Return the (X, Y) coordinate for the center point of the cell that contains the specified text.  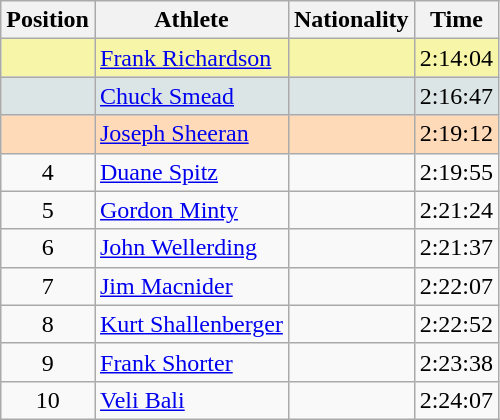
2:21:37 (456, 248)
2:16:47 (456, 96)
6 (48, 248)
Veli Bali (191, 400)
9 (48, 362)
2:23:38 (456, 362)
10 (48, 400)
2:19:55 (456, 172)
Kurt Shallenberger (191, 324)
2:19:12 (456, 134)
Athlete (191, 20)
2:22:52 (456, 324)
4 (48, 172)
2:22:07 (456, 286)
5 (48, 210)
Duane Spitz (191, 172)
2:21:24 (456, 210)
8 (48, 324)
Frank Richardson (191, 58)
Joseph Sheeran (191, 134)
Gordon Minty (191, 210)
7 (48, 286)
Jim Macnider (191, 286)
Chuck Smead (191, 96)
Nationality (351, 20)
Position (48, 20)
2:24:07 (456, 400)
Frank Shorter (191, 362)
Time (456, 20)
2:14:04 (456, 58)
John Wellerding (191, 248)
